Extract the [x, y] coordinate from the center of the cell holding the provided text.  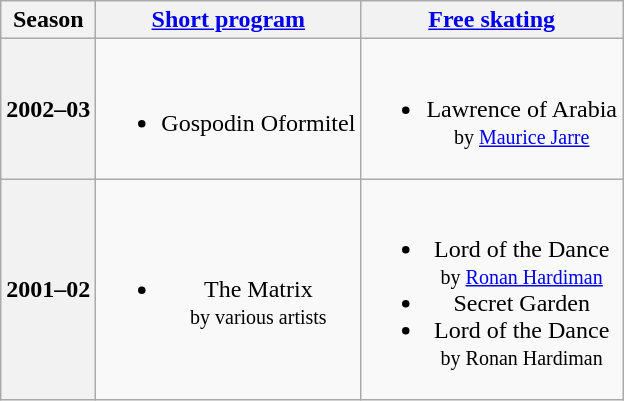
Gospodin Oformitel [228, 109]
Lawrence of Arabia by Maurice Jarre [492, 109]
Free skating [492, 20]
2001–02 [48, 290]
2002–03 [48, 109]
Season [48, 20]
The Matrix by various artists [228, 290]
Short program [228, 20]
Lord of the Dance by Ronan Hardiman Secret GardenLord of the Dance by Ronan Hardiman [492, 290]
